Return the (X, Y) coordinate for the center point of the cell that contains the specified text.  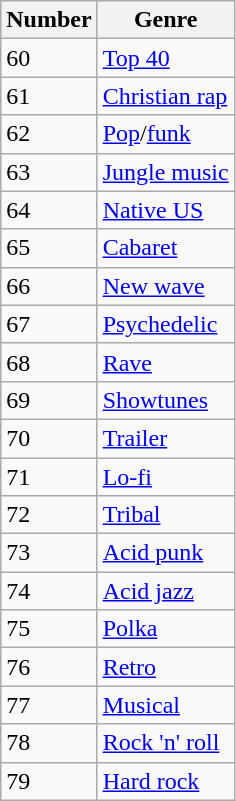
73 (49, 553)
66 (49, 286)
71 (49, 477)
68 (49, 362)
Psychedelic (166, 324)
Top 40 (166, 58)
75 (49, 629)
Rave (166, 362)
67 (49, 324)
77 (49, 705)
74 (49, 591)
Trailer (166, 438)
70 (49, 438)
64 (49, 210)
61 (49, 96)
Number (49, 20)
Tribal (166, 515)
Polka (166, 629)
63 (49, 172)
Pop/funk (166, 134)
Hard rock (166, 781)
76 (49, 667)
79 (49, 781)
Native US (166, 210)
Jungle music (166, 172)
Cabaret (166, 248)
New wave (166, 286)
Christian rap (166, 96)
62 (49, 134)
Musical (166, 705)
65 (49, 248)
78 (49, 743)
Rock 'n' roll (166, 743)
Lo-fi (166, 477)
Acid jazz (166, 591)
Retro (166, 667)
Acid punk (166, 553)
Showtunes (166, 400)
60 (49, 58)
69 (49, 400)
72 (49, 515)
Genre (166, 20)
